Identify which cell holds the provided text, then report its [x, y] central coordinate. 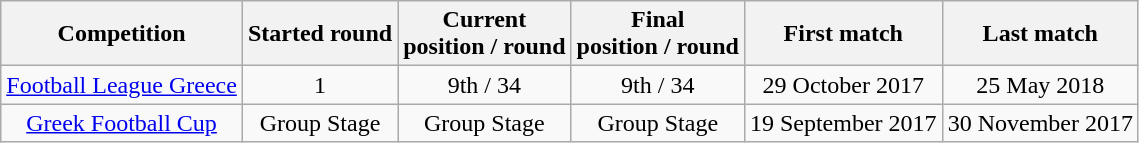
Greek Football Cup [122, 123]
Competition [122, 34]
19 September 2017 [843, 123]
First match [843, 34]
Football League Greece [122, 85]
Last match [1040, 34]
30 November 2017 [1040, 123]
Finalposition / round [658, 34]
Currentposition / round [484, 34]
25 May 2018 [1040, 85]
Started round [320, 34]
1 [320, 85]
29 October 2017 [843, 85]
